Find where the given text appears and provide that cell's center as [X, Y] coordinate. 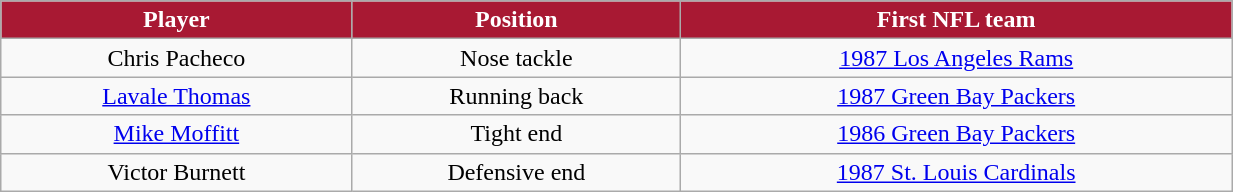
Mike Moffitt [176, 134]
Running back [516, 96]
Tight end [516, 134]
Player [176, 20]
Victor Burnett [176, 172]
Defensive end [516, 172]
Lavale Thomas [176, 96]
Position [516, 20]
1987 St. Louis Cardinals [956, 172]
1987 Green Bay Packers [956, 96]
1986 Green Bay Packers [956, 134]
First NFL team [956, 20]
Chris Pacheco [176, 58]
1987 Los Angeles Rams [956, 58]
Nose tackle [516, 58]
